Scan for the cell matching the given text and deliver its [X, Y] coordinate at center. 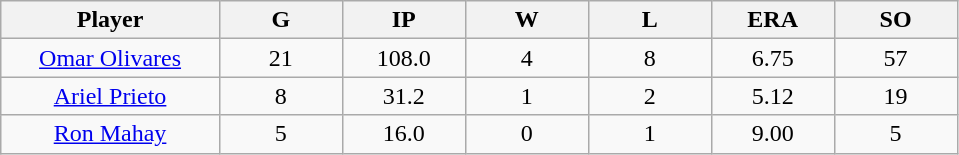
L [650, 20]
Omar Olivares [110, 58]
G [280, 20]
21 [280, 58]
31.2 [404, 96]
19 [896, 96]
Ron Mahay [110, 134]
IP [404, 20]
0 [526, 134]
Player [110, 20]
2 [650, 96]
16.0 [404, 134]
5.12 [772, 96]
ERA [772, 20]
W [526, 20]
4 [526, 58]
57 [896, 58]
Ariel Prieto [110, 96]
9.00 [772, 134]
6.75 [772, 58]
108.0 [404, 58]
SO [896, 20]
